Return the [X, Y] coordinate for the center point of the cell that contains the specified text.  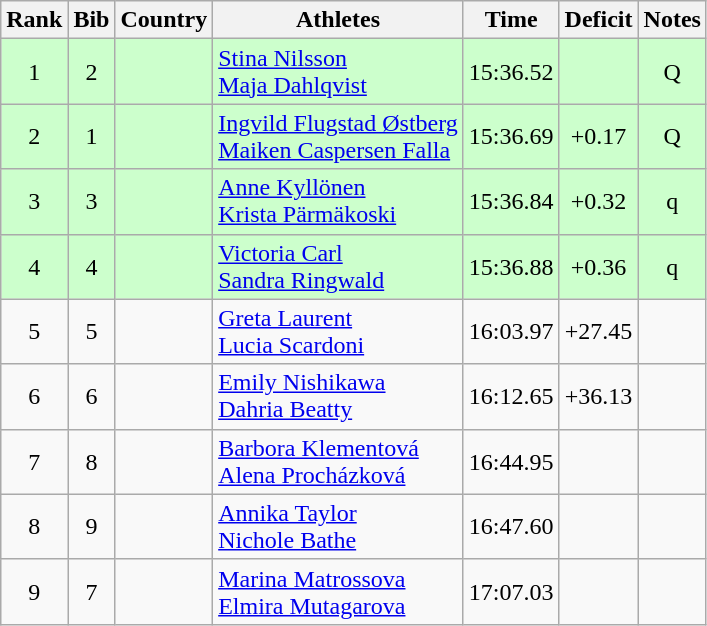
+0.32 [598, 202]
Athletes [338, 20]
+0.36 [598, 266]
Barbora KlementováAlena Procházková [338, 462]
Anne KyllönenKrista Pärmäkoski [338, 202]
+0.17 [598, 136]
Greta LaurentLucia Scardoni [338, 332]
Rank [34, 20]
15:36.52 [511, 72]
+36.13 [598, 396]
Country [164, 20]
16:12.65 [511, 396]
Notes [672, 20]
16:47.60 [511, 526]
16:44.95 [511, 462]
Bib [92, 20]
+27.45 [598, 332]
Emily NishikawaDahria Beatty [338, 396]
Victoria CarlSandra Ringwald [338, 266]
15:36.88 [511, 266]
15:36.69 [511, 136]
Time [511, 20]
Marina MatrossovaElmira Mutagarova [338, 592]
16:03.97 [511, 332]
Annika TaylorNichole Bathe [338, 526]
Ingvild Flugstad ØstbergMaiken Caspersen Falla [338, 136]
17:07.03 [511, 592]
Stina NilssonMaja Dahlqvist [338, 72]
15:36.84 [511, 202]
Deficit [598, 20]
